Extract the [X, Y] coordinate from the center of the cell holding the provided text.  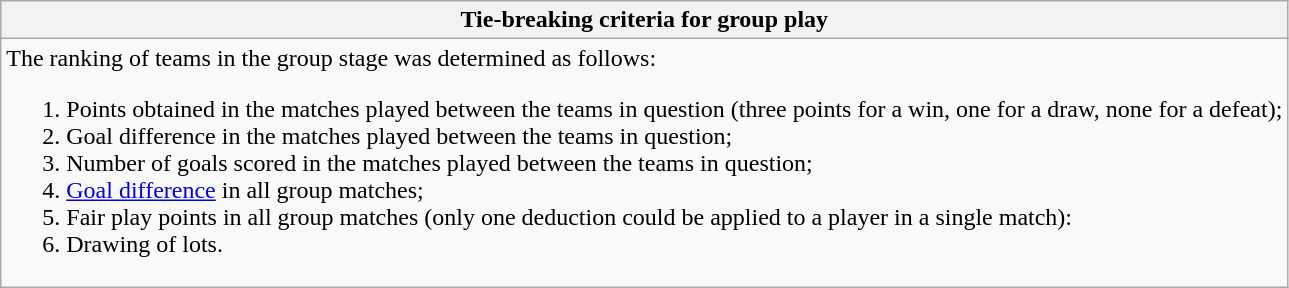
Tie-breaking criteria for group play [644, 20]
